Pinpoint the cell where the given text exists, returning its (X, Y) midpoint coordinate. 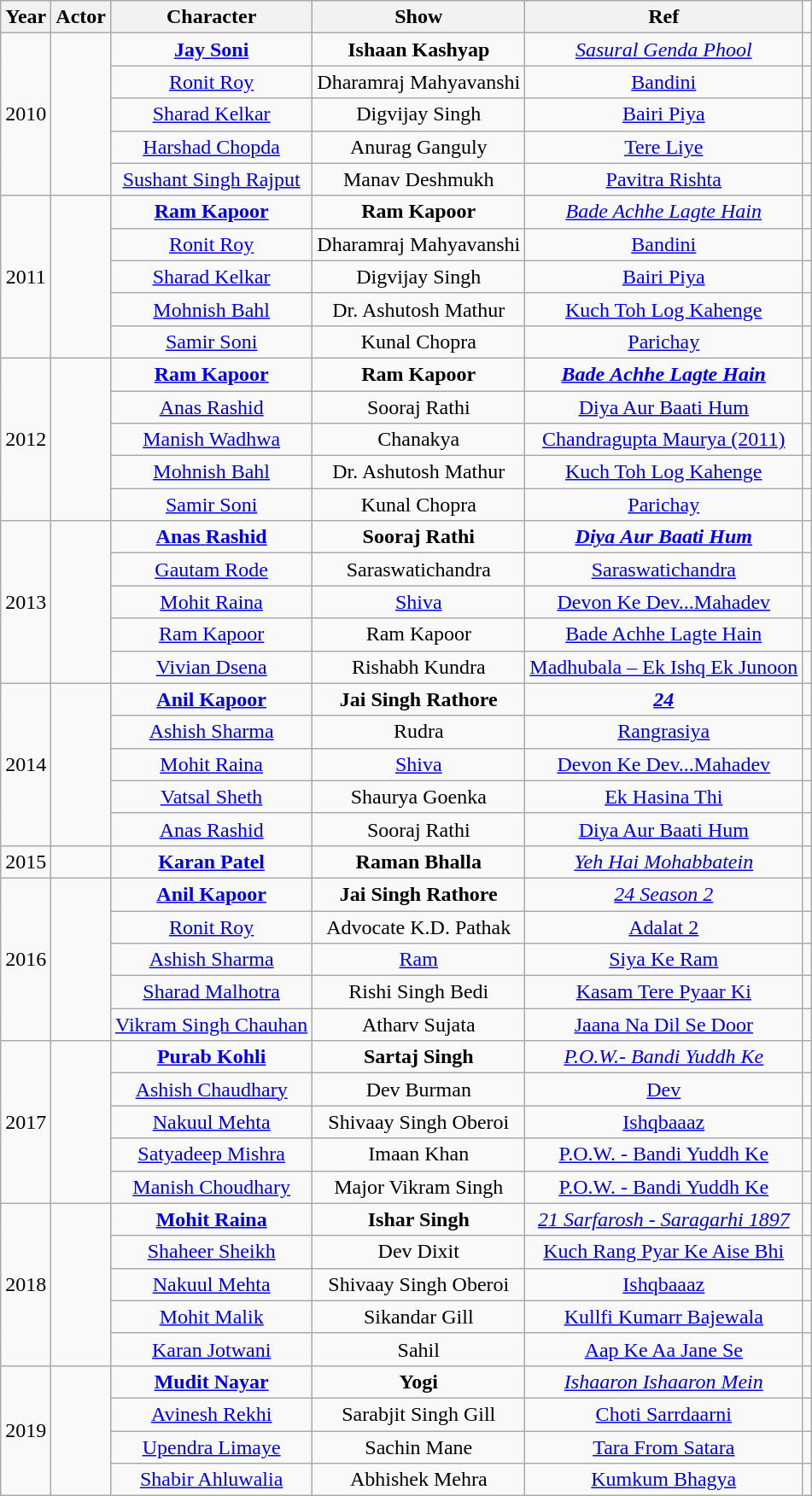
Kasam Tere Pyaar Ki (664, 992)
Ek Hasina Thi (664, 797)
Atharv Sujata (418, 1025)
Show (418, 17)
2013 (26, 602)
Kumkum Bhagya (664, 1480)
Karan Jotwani (212, 1349)
Kuch Rang Pyar Ke Aise Bhi (664, 1252)
Sharad Malhotra (212, 992)
Manish Wadhwa (212, 440)
Purab Kohli (212, 1057)
Advocate K.D. Pathak (418, 926)
2019 (26, 1430)
2010 (26, 114)
Manish Choudhary (212, 1187)
Abhishek Mehra (418, 1480)
Ishaaron Ishaaron Mein (664, 1382)
Yeh Hai Mohabbatein (664, 862)
2015 (26, 862)
Dev (664, 1090)
Siya Ke Ram (664, 960)
Tere Liye (664, 147)
Dev Dixit (418, 1252)
Ashish Chaudhary (212, 1090)
Sachin Mane (418, 1447)
Choti Sarrdaarni (664, 1414)
2011 (26, 277)
24 (664, 699)
Ref (664, 17)
Rishi Singh Bedi (418, 992)
Yogi (418, 1382)
2012 (26, 439)
Harshad Chopda (212, 147)
24 Season 2 (664, 894)
Manav Deshmukh (418, 179)
Ishaan Kashyap (418, 50)
Character (212, 17)
Sikandar Gill (418, 1317)
Shaheer Sheikh (212, 1252)
Jay Soni (212, 50)
Dev Burman (418, 1090)
Sartaj Singh (418, 1057)
Chandragupta Maurya (2011) (664, 440)
Major Vikram Singh (418, 1187)
Gautam Rode (212, 570)
Tara From Satara (664, 1447)
Sarabjit Singh Gill (418, 1414)
Pavitra Rishta (664, 179)
Vikram Singh Chauhan (212, 1025)
Mudit Nayar (212, 1382)
Kullfi Kumarr Bajewala (664, 1317)
Shabir Ahluwalia (212, 1480)
Raman Bhalla (418, 862)
Avinesh Rekhi (212, 1414)
Rudra (418, 732)
2014 (26, 764)
Adalat 2 (664, 926)
Aap Ke Aa Jane Se (664, 1349)
Shaurya Goenka (418, 797)
Year (26, 17)
Sushant Singh Rajput (212, 179)
Chanakya (418, 440)
Ram (418, 960)
Jaana Na Dil Se Door (664, 1025)
Sahil (418, 1349)
Sasural Genda Phool (664, 50)
Satyadeep Mishra (212, 1154)
Madhubala – Ek Ishq Ek Junoon (664, 667)
2018 (26, 1284)
Upendra Limaye (212, 1447)
P.O.W.- Bandi Yuddh Ke (664, 1057)
Vatsal Sheth (212, 797)
Vivian Dsena (212, 667)
Rangrasiya (664, 732)
2016 (26, 959)
Actor (81, 17)
21 Sarfarosh - Saragarhi 1897 (664, 1219)
Karan Patel (212, 862)
Imaan Khan (418, 1154)
Anurag Ganguly (418, 147)
Rishabh Kundra (418, 667)
2017 (26, 1122)
Mohit Malik (212, 1317)
Ishar Singh (418, 1219)
